From the cell containing the given text, extract its center point as [X, Y] coordinate. 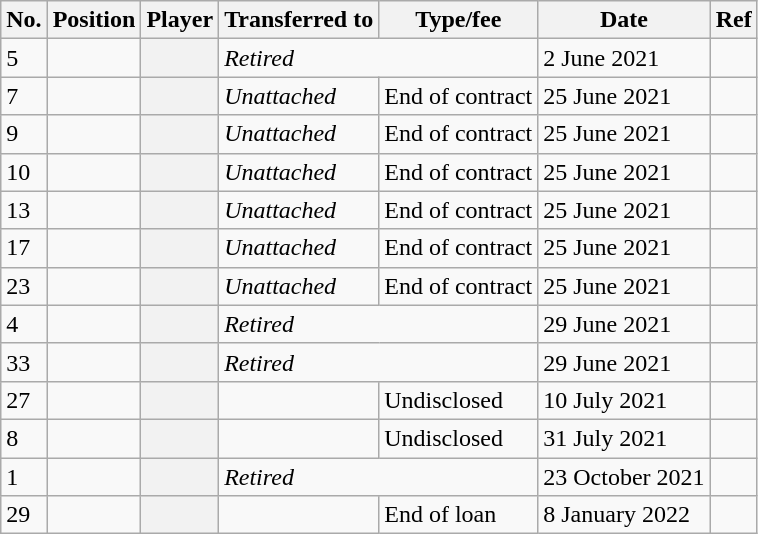
10 [24, 172]
No. [24, 20]
Transferred to [299, 20]
5 [24, 58]
2 June 2021 [624, 58]
8 January 2022 [624, 515]
End of loan [458, 515]
9 [24, 134]
29 [24, 515]
33 [24, 362]
7 [24, 96]
23 [24, 286]
Player [180, 20]
1 [24, 477]
Type/fee [458, 20]
13 [24, 210]
8 [24, 438]
Position [94, 20]
10 July 2021 [624, 400]
4 [24, 324]
31 July 2021 [624, 438]
27 [24, 400]
Ref [734, 20]
17 [24, 248]
23 October 2021 [624, 477]
Date [624, 20]
